Output the (x, y) coordinate of the center of the cell containing the given text.  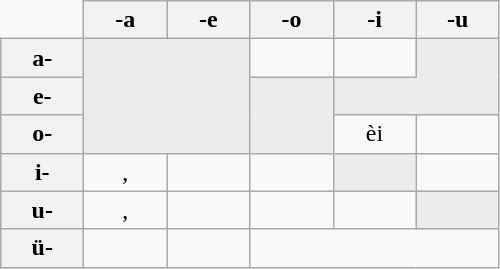
u- (42, 210)
a- (42, 58)
e- (42, 96)
-o (292, 20)
ü- (42, 248)
-u (458, 20)
o- (42, 134)
-e (208, 20)
i- (42, 172)
-i (374, 20)
-a (126, 20)
èi (374, 134)
